For the text-containing cell, return its midpoint in (x, y) coordinate format. 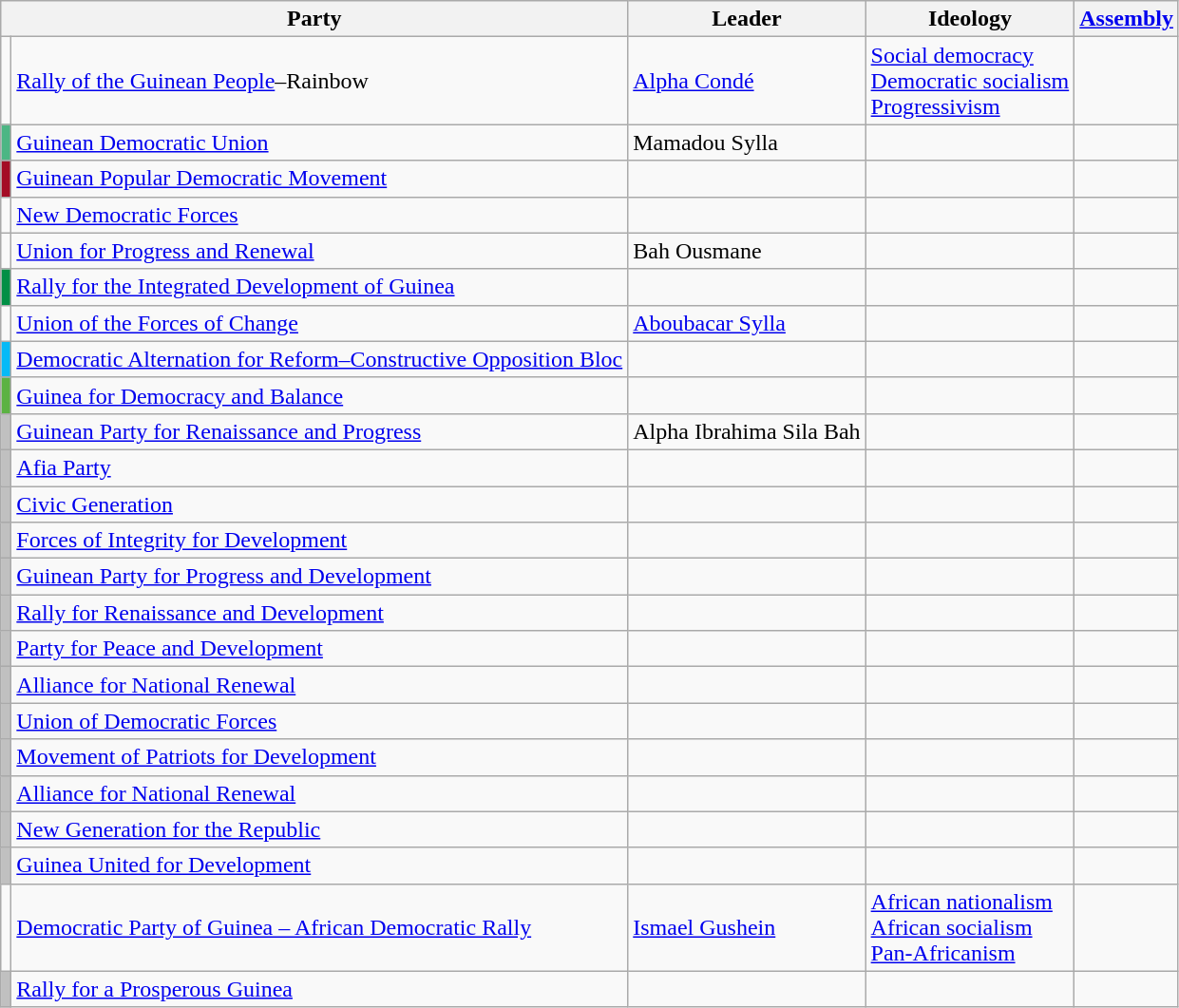
Civic Generation (319, 504)
Ismael Gushein (747, 927)
Union of the Forces of Change (319, 323)
Union of Democratic Forces (319, 721)
Afia Party (319, 467)
New Democratic Forces (319, 215)
Leader (747, 19)
Democratic Party of Guinea – African Democratic Rally (319, 927)
Ideology (970, 19)
Social democracyDemocratic socialismProgressivism (970, 81)
Rally of the Guinean People–Rainbow (319, 81)
Guinean Party for Progress and Development (319, 577)
Movement of Patriots for Development (319, 757)
Democratic Alternation for Reform–Constructive Opposition Bloc (319, 359)
Alpha Ibrahima Sila Bah (747, 431)
Party (314, 19)
Mamadou Sylla (747, 143)
New Generation for the Republic (319, 829)
Guinean Democratic Union (319, 143)
Rally for a Prosperous Guinea (319, 989)
Guinean Popular Democratic Movement (319, 179)
Guinean Party for Renaissance and Progress (319, 431)
African nationalismAfrican socialismPan-Africanism (970, 927)
Assembly (1127, 19)
Alpha Condé (747, 81)
Bah Ousmane (747, 251)
Rally for the Integrated Development of Guinea (319, 287)
Guinea for Democracy and Balance (319, 395)
Union for Progress and Renewal (319, 251)
Rally for Renaissance and Development (319, 613)
Aboubacar Sylla (747, 323)
Guinea United for Development (319, 865)
Forces of Integrity for Development (319, 541)
Party for Peace and Development (319, 649)
